Identify which cell holds the provided text, then report its [X, Y] central coordinate. 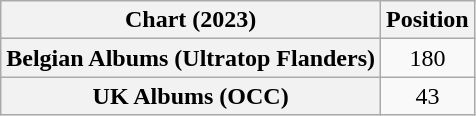
Position [428, 20]
Chart (2023) [191, 20]
Belgian Albums (Ultratop Flanders) [191, 58]
UK Albums (OCC) [191, 96]
180 [428, 58]
43 [428, 96]
